Locate the cell with the specified text and output its [X, Y] center coordinate. 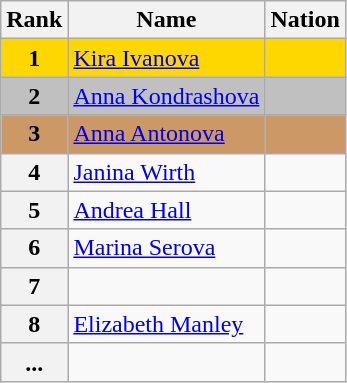
Elizabeth Manley [166, 324]
Marina Serova [166, 248]
4 [34, 172]
Kira Ivanova [166, 58]
6 [34, 248]
Rank [34, 20]
Name [166, 20]
5 [34, 210]
Andrea Hall [166, 210]
8 [34, 324]
7 [34, 286]
Nation [305, 20]
Anna Antonova [166, 134]
Janina Wirth [166, 172]
2 [34, 96]
... [34, 362]
Anna Kondrashova [166, 96]
3 [34, 134]
1 [34, 58]
